Return (X, Y) of the center of cell containing provided text 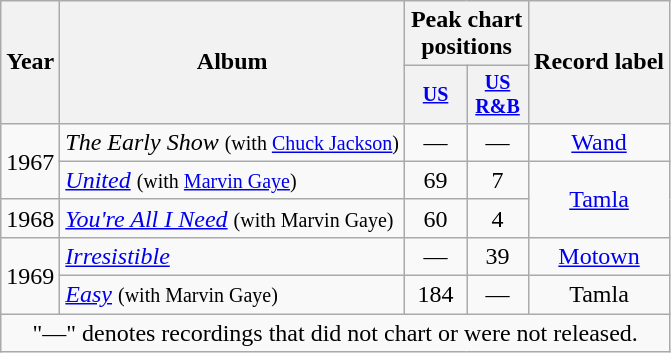
Motown (600, 256)
Easy (with Marvin Gaye) (232, 295)
USR&B (498, 94)
Year (30, 62)
60 (436, 218)
1967 (30, 161)
You're All I Need (with Marvin Gaye) (232, 218)
Record label (600, 62)
69 (436, 180)
7 (498, 180)
US (436, 94)
39 (498, 256)
"—" denotes recordings that did not chart or were not released. (336, 333)
1968 (30, 218)
Peak chart positions (467, 34)
184 (436, 295)
1969 (30, 275)
United (with Marvin Gaye) (232, 180)
Album (232, 62)
Wand (600, 142)
4 (498, 218)
Irresistible (232, 256)
The Early Show (with Chuck Jackson) (232, 142)
